Return the [x, y] coordinate for the center point of the cell that contains the specified text.  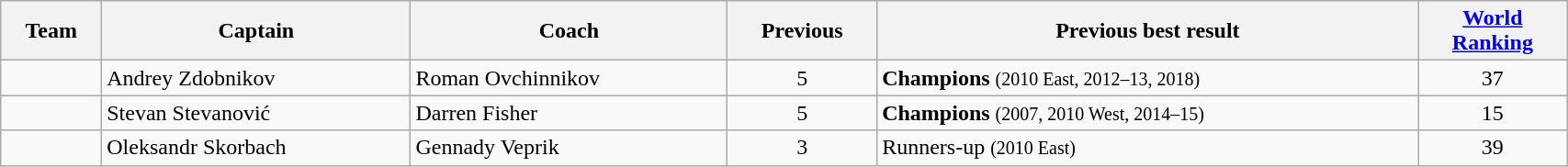
Stevan Stevanović [256, 113]
WorldRanking [1493, 31]
Oleksandr Skorbach [256, 148]
Champions (2007, 2010 West, 2014–15) [1148, 113]
Coach [570, 31]
37 [1493, 78]
39 [1493, 148]
Roman Ovchinnikov [570, 78]
Previous [803, 31]
Previous best result [1148, 31]
Captain [256, 31]
Darren Fisher [570, 113]
15 [1493, 113]
Team [51, 31]
3 [803, 148]
Runners-up (2010 East) [1148, 148]
Gennady Veprik [570, 148]
Andrey Zdobnikov [256, 78]
Champions (2010 East, 2012–13, 2018) [1148, 78]
